For the text-containing cell, return its midpoint in (x, y) coordinate format. 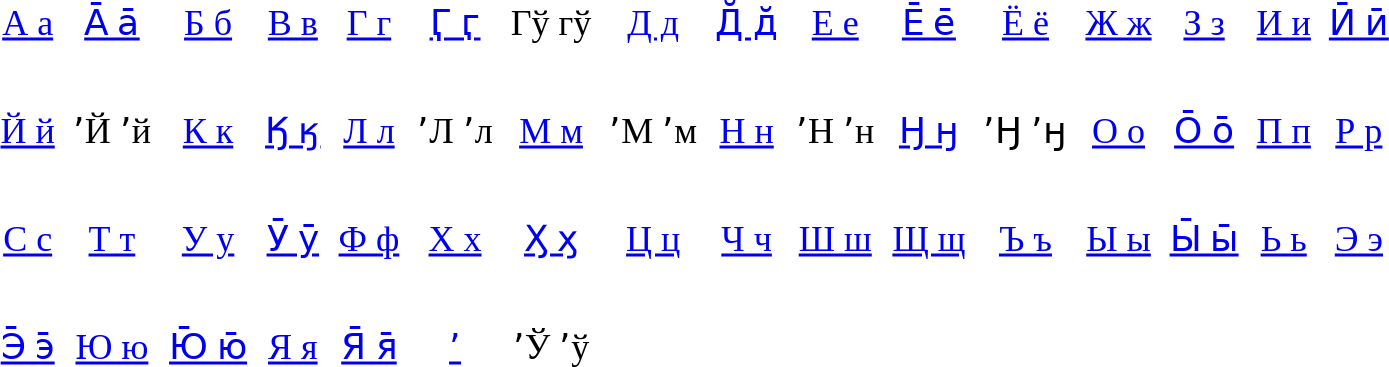
Ӽ ӽ (551, 238)
Ц ц (654, 238)
ʼН ʼн (836, 130)
Т т (112, 238)
Ш ш (836, 238)
ʼЛ ʼл (455, 130)
О̄ о̄ (1204, 130)
Ы ы (1118, 238)
К к (208, 130)
О о (1118, 130)
Ф ф (369, 238)
Ы̄ ы̄ (1204, 238)
У у (208, 238)
Ъ ъ (1026, 238)
Ӈ ӈ (929, 130)
М м (551, 130)
Н н (747, 130)
Л л (369, 130)
Х х (455, 238)
Ь ь (1284, 238)
Ӄ ӄ (293, 130)
ʼЙ ʼй (112, 130)
ʼӇ ʼӈ (1026, 130)
П п (1284, 130)
Щ щ (929, 238)
Ӯ ӯ (293, 238)
Ч ч (747, 238)
ʼМ ʼм (654, 130)
